Search for the cell housing the specified text and yield its [X, Y] center coordinate. 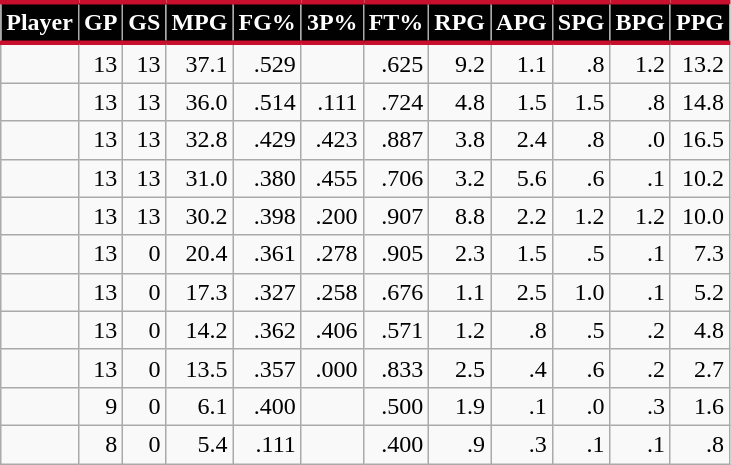
1.6 [700, 406]
.514 [267, 102]
.907 [396, 216]
1.0 [581, 292]
GS [144, 22]
FT% [396, 22]
.357 [267, 368]
.200 [332, 216]
.278 [332, 254]
BPG [640, 22]
.398 [267, 216]
.258 [332, 292]
2.3 [460, 254]
.529 [267, 63]
.4 [522, 368]
2.2 [522, 216]
RPG [460, 22]
1.9 [460, 406]
14.8 [700, 102]
.327 [267, 292]
.833 [396, 368]
MPG [200, 22]
10.0 [700, 216]
8.8 [460, 216]
.905 [396, 254]
.706 [396, 178]
.406 [332, 330]
10.2 [700, 178]
3.8 [460, 140]
17.3 [200, 292]
14.2 [200, 330]
5.4 [200, 444]
5.2 [700, 292]
3.2 [460, 178]
6.1 [200, 406]
5.6 [522, 178]
.455 [332, 178]
.625 [396, 63]
.429 [267, 140]
3P% [332, 22]
.500 [396, 406]
GP [100, 22]
.423 [332, 140]
Player [40, 22]
20.4 [200, 254]
31.0 [200, 178]
.9 [460, 444]
37.1 [200, 63]
PPG [700, 22]
.362 [267, 330]
FG% [267, 22]
.000 [332, 368]
SPG [581, 22]
30.2 [200, 216]
.724 [396, 102]
32.8 [200, 140]
.380 [267, 178]
13.2 [700, 63]
8 [100, 444]
7.3 [700, 254]
.361 [267, 254]
.571 [396, 330]
.887 [396, 140]
13.5 [200, 368]
16.5 [700, 140]
9.2 [460, 63]
APG [522, 22]
9 [100, 406]
2.7 [700, 368]
36.0 [200, 102]
2.4 [522, 140]
.676 [396, 292]
